Find where the given text appears and provide that cell's center as (x, y) coordinate. 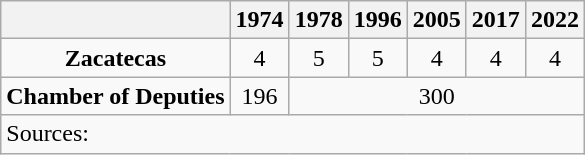
Zacatecas (116, 58)
Chamber of Deputies (116, 96)
2005 (436, 20)
Sources: (293, 134)
2022 (554, 20)
2017 (496, 20)
1996 (378, 20)
1978 (318, 20)
196 (260, 96)
300 (436, 96)
1974 (260, 20)
